Identify which cell holds the provided text, then report its [x, y] central coordinate. 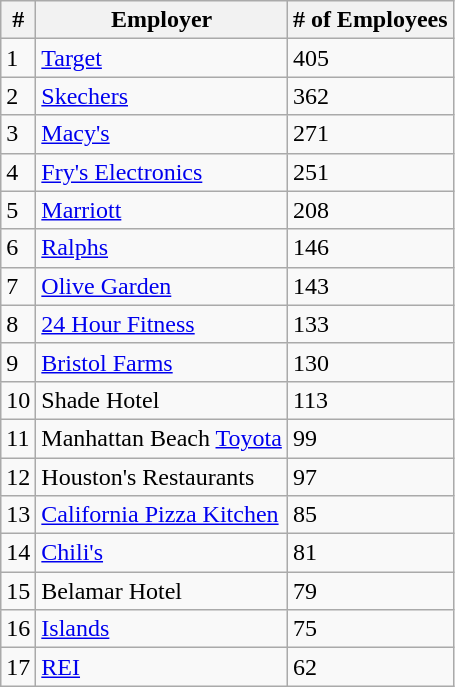
Target [162, 58]
79 [370, 591]
113 [370, 400]
271 [370, 134]
Olive Garden [162, 286]
17 [18, 667]
97 [370, 477]
14 [18, 553]
REI [162, 667]
Employer [162, 20]
85 [370, 515]
4 [18, 172]
Fry's Electronics [162, 172]
9 [18, 362]
15 [18, 591]
99 [370, 438]
California Pizza Kitchen [162, 515]
Islands [162, 629]
13 [18, 515]
143 [370, 286]
251 [370, 172]
Macy's [162, 134]
208 [370, 210]
6 [18, 248]
Skechers [162, 96]
Ralphs [162, 248]
11 [18, 438]
5 [18, 210]
81 [370, 553]
# [18, 20]
146 [370, 248]
130 [370, 362]
12 [18, 477]
7 [18, 286]
362 [370, 96]
133 [370, 324]
Chili's [162, 553]
Belamar Hotel [162, 591]
3 [18, 134]
16 [18, 629]
# of Employees [370, 20]
Bristol Farms [162, 362]
405 [370, 58]
Shade Hotel [162, 400]
75 [370, 629]
24 Hour Fitness [162, 324]
1 [18, 58]
10 [18, 400]
8 [18, 324]
2 [18, 96]
Houston's Restaurants [162, 477]
62 [370, 667]
Manhattan Beach Toyota [162, 438]
Marriott [162, 210]
